Capture the cell that displays the provided text and extract its (x, y) central coordinate. 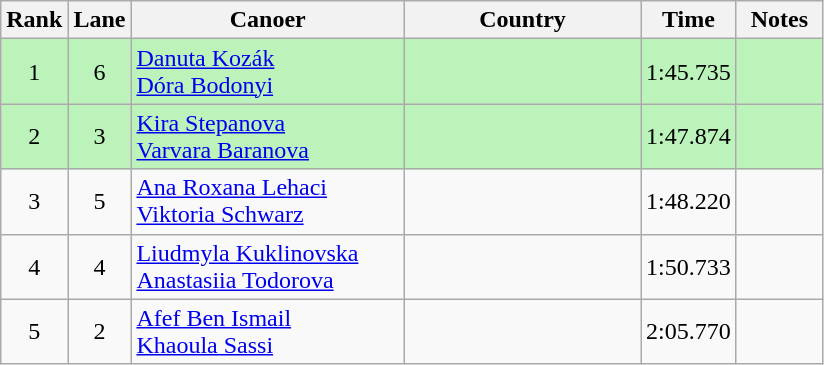
2:05.770 (689, 332)
Notes (779, 20)
1:48.220 (689, 202)
Canoer (268, 20)
1:45.735 (689, 72)
Rank (34, 20)
Time (689, 20)
1 (34, 72)
Liudmyla KuklinovskaAnastasiia Todorova (268, 266)
Kira StepanovaVarvara Baranova (268, 136)
6 (100, 72)
Ana Roxana LehaciViktoria Schwarz (268, 202)
1:47.874 (689, 136)
Danuta KozákDóra Bodonyi (268, 72)
Country (522, 20)
1:50.733 (689, 266)
Lane (100, 20)
Afef Ben IsmailKhaoula Sassi (268, 332)
